Capture the cell that displays the provided text and extract its (X, Y) central coordinate. 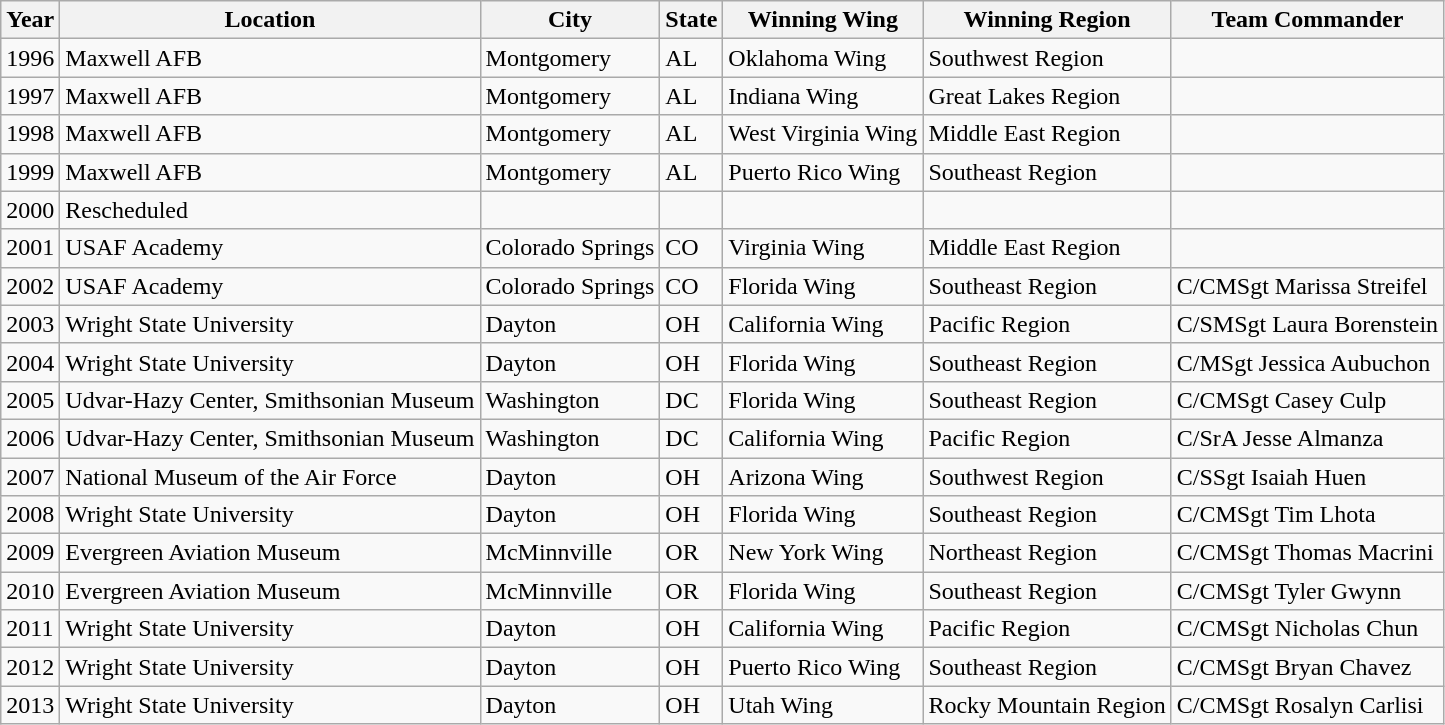
C/SrA Jesse Almanza (1307, 438)
C/CMSgt Bryan Chavez (1307, 667)
Team Commander (1307, 20)
C/MSgt Jessica Aubuchon (1307, 362)
2009 (30, 553)
2010 (30, 591)
City (570, 20)
West Virginia Wing (823, 134)
2003 (30, 324)
C/CMSgt Nicholas Chun (1307, 629)
C/CMSgt Thomas Macrini (1307, 553)
C/CMSgt Tim Lhota (1307, 515)
C/CMSgt Rosalyn Carlisi (1307, 705)
2011 (30, 629)
State (692, 20)
2006 (30, 438)
C/CMSgt Marissa Streifel (1307, 286)
2007 (30, 477)
1996 (30, 58)
Rocky Mountain Region (1047, 705)
2004 (30, 362)
2013 (30, 705)
Year (30, 20)
New York Wing (823, 553)
Arizona Wing (823, 477)
1998 (30, 134)
Winning Region (1047, 20)
Virginia Wing (823, 248)
Rescheduled (270, 210)
Winning Wing (823, 20)
C/CMSgt Tyler Gwynn (1307, 591)
2012 (30, 667)
C/SSgt Isaiah Huen (1307, 477)
1997 (30, 96)
2002 (30, 286)
1999 (30, 172)
2001 (30, 248)
Great Lakes Region (1047, 96)
National Museum of the Air Force (270, 477)
Utah Wing (823, 705)
Indiana Wing (823, 96)
2000 (30, 210)
C/CMSgt Casey Culp (1307, 400)
2008 (30, 515)
Location (270, 20)
C/SMSgt Laura Borenstein (1307, 324)
Oklahoma Wing (823, 58)
Northeast Region (1047, 553)
2005 (30, 400)
